From the cell containing the given text, extract its center point as [x, y] coordinate. 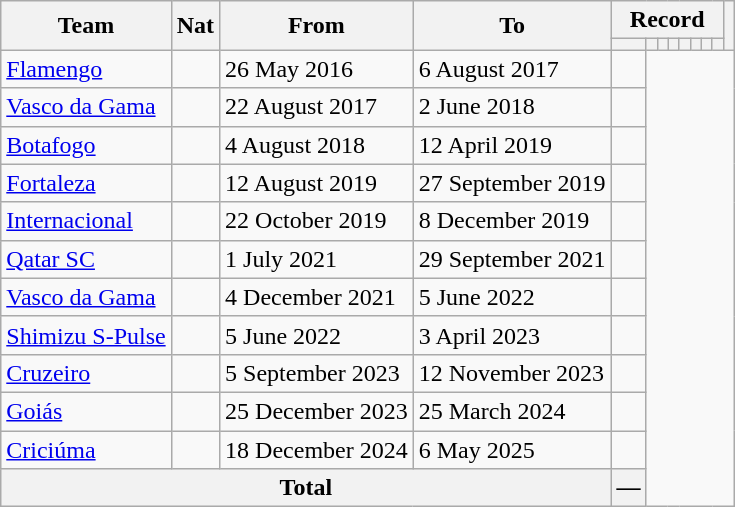
27 September 2019 [512, 183]
Goiás [86, 411]
Fortaleza [86, 183]
8 December 2019 [512, 221]
From [317, 26]
5 September 2023 [317, 373]
29 September 2021 [512, 259]
2 June 2018 [512, 107]
1 July 2021 [317, 259]
6 August 2017 [512, 69]
Criciúma [86, 449]
Nat [195, 26]
Record [667, 20]
25 March 2024 [512, 411]
Internacional [86, 221]
6 May 2025 [512, 449]
26 May 2016 [317, 69]
Cruzeiro [86, 373]
To [512, 26]
12 November 2023 [512, 373]
Botafogo [86, 145]
Total [306, 488]
12 April 2019 [512, 145]
3 April 2023 [512, 335]
4 August 2018 [317, 145]
12 August 2019 [317, 183]
Team [86, 26]
Flamengo [86, 69]
Shimizu S-Pulse [86, 335]
Qatar SC [86, 259]
25 December 2023 [317, 411]
4 December 2021 [317, 297]
22 August 2017 [317, 107]
— [628, 488]
18 December 2024 [317, 449]
22 October 2019 [317, 221]
